Search for the cell housing the specified text and yield its [x, y] center coordinate. 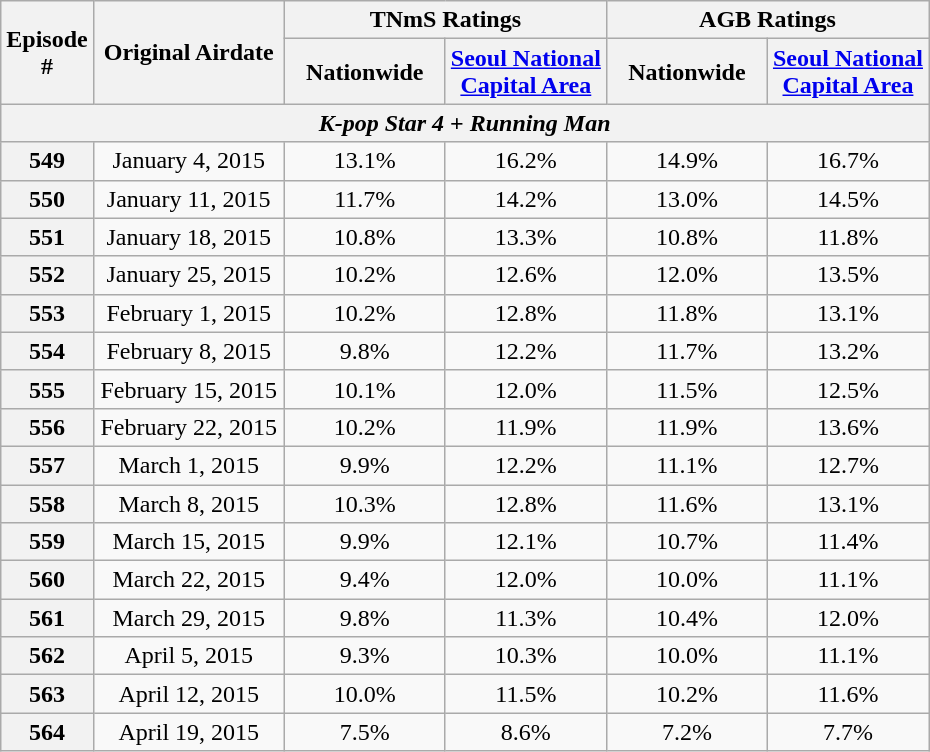
13.5% [848, 275]
552 [47, 275]
11.4% [848, 542]
7.7% [848, 732]
549 [47, 161]
April 12, 2015 [188, 694]
January 25, 2015 [188, 275]
10.7% [686, 542]
559 [47, 542]
February 15, 2015 [188, 389]
January 4, 2015 [188, 161]
March 8, 2015 [188, 503]
561 [47, 618]
February 1, 2015 [188, 313]
553 [47, 313]
558 [47, 503]
12.1% [526, 542]
March 22, 2015 [188, 580]
April 19, 2015 [188, 732]
January 11, 2015 [188, 199]
9.3% [364, 656]
12.5% [848, 389]
564 [47, 732]
13.2% [848, 351]
13.6% [848, 427]
557 [47, 465]
March 1, 2015 [188, 465]
551 [47, 237]
February 8, 2015 [188, 351]
550 [47, 199]
13.0% [686, 199]
March 15, 2015 [188, 542]
554 [47, 351]
9.4% [364, 580]
563 [47, 694]
12.7% [848, 465]
14.5% [848, 199]
February 22, 2015 [188, 427]
7.5% [364, 732]
7.2% [686, 732]
March 29, 2015 [188, 618]
K-pop Star 4 + Running Man [465, 123]
562 [47, 656]
8.6% [526, 732]
12.6% [526, 275]
Episode # [47, 52]
555 [47, 389]
Original Airdate [188, 52]
14.2% [526, 199]
13.3% [526, 237]
14.9% [686, 161]
16.2% [526, 161]
556 [47, 427]
January 18, 2015 [188, 237]
AGB Ratings [767, 20]
TNmS Ratings [445, 20]
11.3% [526, 618]
10.4% [686, 618]
560 [47, 580]
16.7% [848, 161]
April 5, 2015 [188, 656]
10.1% [364, 389]
